Locate the cell with the specified text and output its [x, y] center coordinate. 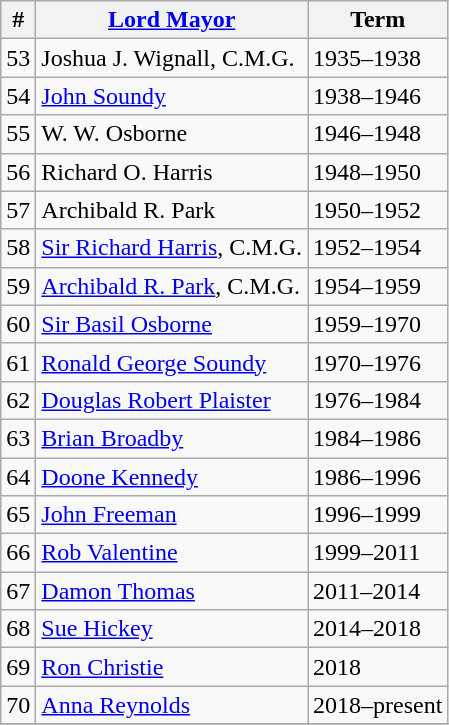
Doone Kennedy [172, 477]
Lord Mayor [172, 20]
Joshua J. Wignall, C.M.G. [172, 58]
1946–1948 [378, 134]
Sue Hickey [172, 629]
2018–present [378, 705]
54 [18, 96]
# [18, 20]
W. W. Osborne [172, 134]
1935–1938 [378, 58]
1938–1946 [378, 96]
1999–2011 [378, 553]
1986–1996 [378, 477]
62 [18, 400]
59 [18, 286]
Term [378, 20]
66 [18, 553]
68 [18, 629]
Sir Richard Harris, C.M.G. [172, 248]
61 [18, 362]
1984–1986 [378, 438]
1952–1954 [378, 248]
70 [18, 705]
65 [18, 515]
Ron Christie [172, 667]
2018 [378, 667]
57 [18, 210]
Archibald R. Park [172, 210]
Douglas Robert Plaister [172, 400]
John Freeman [172, 515]
Rob Valentine [172, 553]
1976–1984 [378, 400]
1948–1950 [378, 172]
64 [18, 477]
Damon Thomas [172, 591]
Archibald R. Park, C.M.G. [172, 286]
56 [18, 172]
53 [18, 58]
1959–1970 [378, 324]
Sir Basil Osborne [172, 324]
Ronald George Soundy [172, 362]
1950–1952 [378, 210]
1970–1976 [378, 362]
John Soundy [172, 96]
63 [18, 438]
67 [18, 591]
69 [18, 667]
1954–1959 [378, 286]
1996–1999 [378, 515]
2011–2014 [378, 591]
Anna Reynolds [172, 705]
2014–2018 [378, 629]
Richard O. Harris [172, 172]
Brian Broadby [172, 438]
58 [18, 248]
55 [18, 134]
60 [18, 324]
